Detect which cell encompasses the target text, then output its (X, Y) center coordinate. 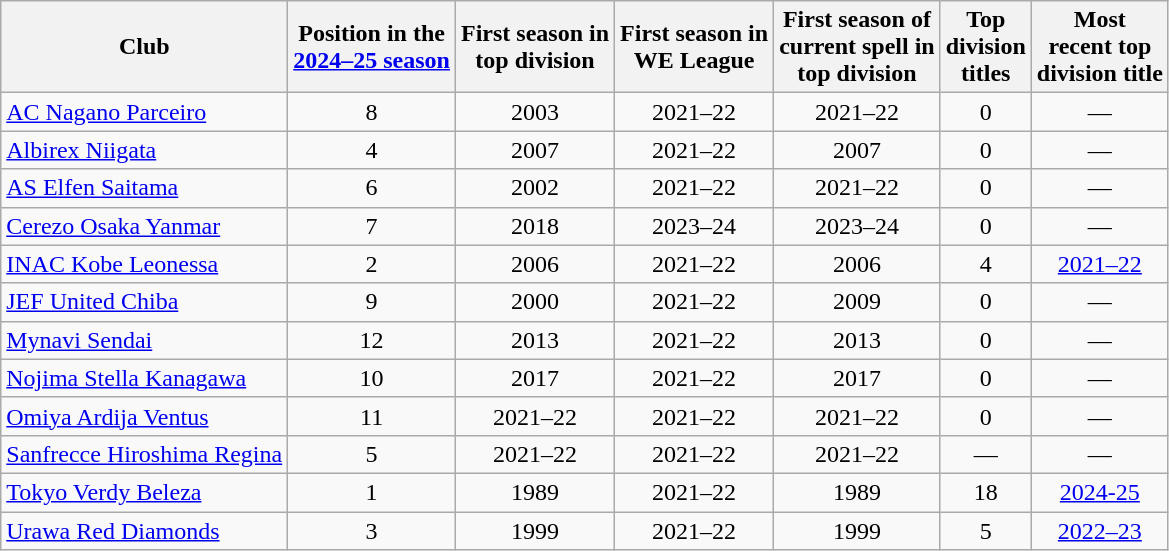
7 (372, 226)
Albirex Niigata (144, 150)
First season ofcurrent spell intop division (858, 47)
Mynavi Sendai (144, 340)
9 (372, 302)
18 (986, 492)
Sanfrecce Hiroshima Regina (144, 454)
First season inWE League (694, 47)
Most recent top division title (1100, 47)
Position in the2024–25 season (372, 47)
2 (372, 264)
AS Elfen Saitama (144, 188)
2003 (534, 112)
2009 (858, 302)
2000 (534, 302)
First season intop division (534, 47)
2002 (534, 188)
Omiya Ardija Ventus (144, 416)
JEF United Chiba (144, 302)
2024-25 (1100, 492)
Nojima Stella Kanagawa (144, 378)
Club (144, 47)
Top divisiontitles (986, 47)
12 (372, 340)
AC Nagano Parceiro (144, 112)
Tokyo Verdy Beleza (144, 492)
Urawa Red Diamonds (144, 531)
10 (372, 378)
8 (372, 112)
1 (372, 492)
6 (372, 188)
2022–23 (1100, 531)
2018 (534, 226)
11 (372, 416)
3 (372, 531)
INAC Kobe Leonessa (144, 264)
Cerezo Osaka Yanmar (144, 226)
